Extract the [X, Y] coordinate from the center of the cell holding the provided text.  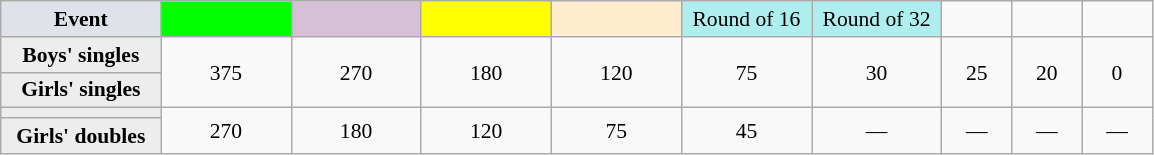
0 [1117, 72]
30 [877, 72]
25 [977, 72]
Round of 16 [746, 19]
Girls' singles [81, 90]
Boys' singles [81, 55]
Event [81, 19]
20 [1047, 72]
375 [226, 72]
Round of 32 [877, 19]
45 [746, 131]
Girls' doubles [81, 136]
